Extract the (X, Y) coordinate from the center of the cell holding the provided text.  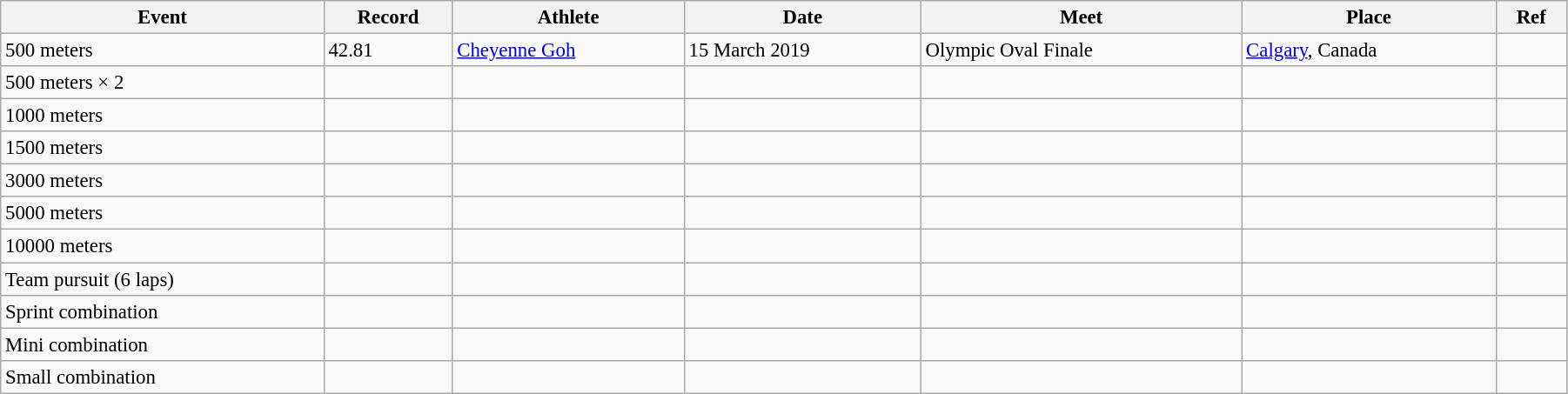
Cheyenne Goh (568, 50)
500 meters (162, 50)
10000 meters (162, 246)
1000 meters (162, 116)
Mini combination (162, 344)
15 March 2019 (802, 50)
Olympic Oval Finale (1081, 50)
Meet (1081, 17)
5000 meters (162, 213)
Athlete (568, 17)
Event (162, 17)
Team pursuit (6 laps) (162, 279)
42.81 (388, 50)
Small combination (162, 377)
Date (802, 17)
Place (1369, 17)
Sprint combination (162, 311)
1500 meters (162, 148)
Ref (1531, 17)
3000 meters (162, 181)
500 meters × 2 (162, 83)
Calgary, Canada (1369, 50)
Record (388, 17)
